Find where the given text appears and provide that cell's center as [x, y] coordinate. 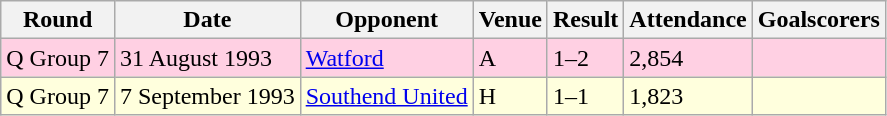
Result [585, 20]
1–2 [585, 58]
Round [58, 20]
Opponent [386, 20]
1–1 [585, 96]
Attendance [688, 20]
2,854 [688, 58]
Watford [386, 58]
31 August 1993 [207, 58]
A [510, 58]
1,823 [688, 96]
Goalscorers [818, 20]
Venue [510, 20]
Southend United [386, 96]
H [510, 96]
7 September 1993 [207, 96]
Date [207, 20]
